Output the (X, Y) coordinate of the center of the cell containing the given text.  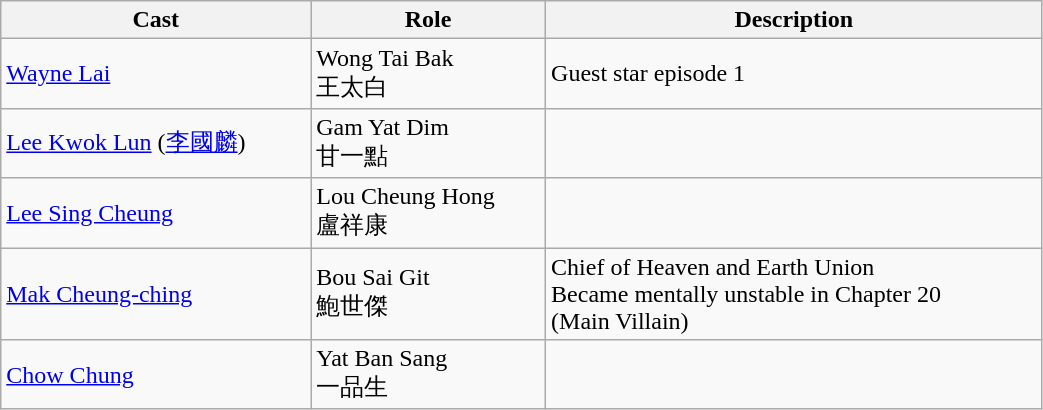
Lee Kwok Lun (李國麟) (156, 143)
Wong Tai Bak 王太白 (428, 74)
Yat Ban Sang 一品生 (428, 375)
Chief of Heaven and Earth Union Became mentally unstable in Chapter 20 (Main Villain) (794, 294)
Bou Sai Git 鮑世傑 (428, 294)
Cast (156, 20)
Role (428, 20)
Wayne Lai (156, 74)
Description (794, 20)
Chow Chung (156, 375)
Gam Yat Dim 甘一點 (428, 143)
Mak Cheung-ching (156, 294)
Lou Cheung Hong 盧祥康 (428, 213)
Guest star episode 1 (794, 74)
Lee Sing Cheung (156, 213)
